Pinpoint the cell where the given text exists, returning its (X, Y) midpoint coordinate. 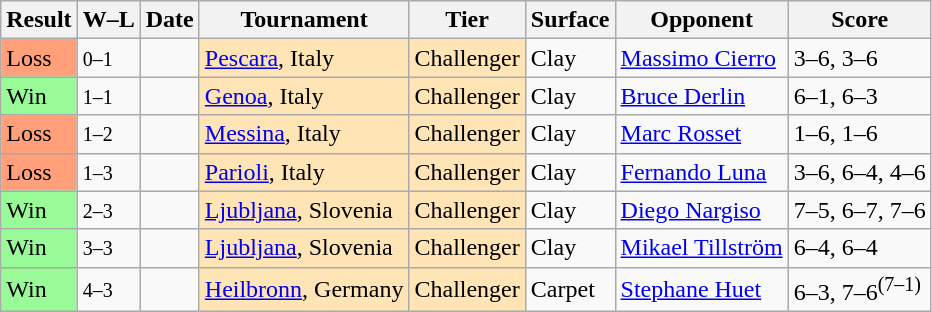
Parioli, Italy (304, 172)
Massimo Cierro (702, 58)
Tier (467, 20)
Diego Nargiso (702, 210)
Pescara, Italy (304, 58)
Heilbronn, Germany (304, 290)
Opponent (702, 20)
0–1 (108, 58)
6–1, 6–3 (860, 96)
Score (860, 20)
Marc Rosset (702, 134)
Tournament (304, 20)
Stephane Huet (702, 290)
W–L (108, 20)
Result (39, 20)
1–2 (108, 134)
6–4, 6–4 (860, 248)
Bruce Derlin (702, 96)
7–5, 6–7, 7–6 (860, 210)
1–1 (108, 96)
Mikael Tillström (702, 248)
Carpet (570, 290)
1–6, 1–6 (860, 134)
Date (170, 20)
4–3 (108, 290)
6–3, 7–6(7–1) (860, 290)
Messina, Italy (304, 134)
1–3 (108, 172)
3–6, 3–6 (860, 58)
Genoa, Italy (304, 96)
Surface (570, 20)
2–3 (108, 210)
3–3 (108, 248)
Fernando Luna (702, 172)
3–6, 6–4, 4–6 (860, 172)
